Find where the given text appears and provide that cell's center as (X, Y) coordinate. 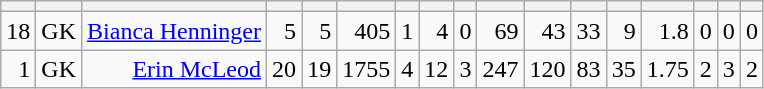
Bianca Henninger (174, 31)
35 (624, 69)
9 (624, 31)
69 (500, 31)
18 (18, 31)
1.75 (668, 69)
Erin McLeod (174, 69)
247 (500, 69)
1755 (366, 69)
19 (320, 69)
12 (436, 69)
83 (588, 69)
120 (548, 69)
20 (284, 69)
1.8 (668, 31)
33 (588, 31)
43 (548, 31)
405 (366, 31)
